Capture the cell that displays the provided text and extract its (x, y) central coordinate. 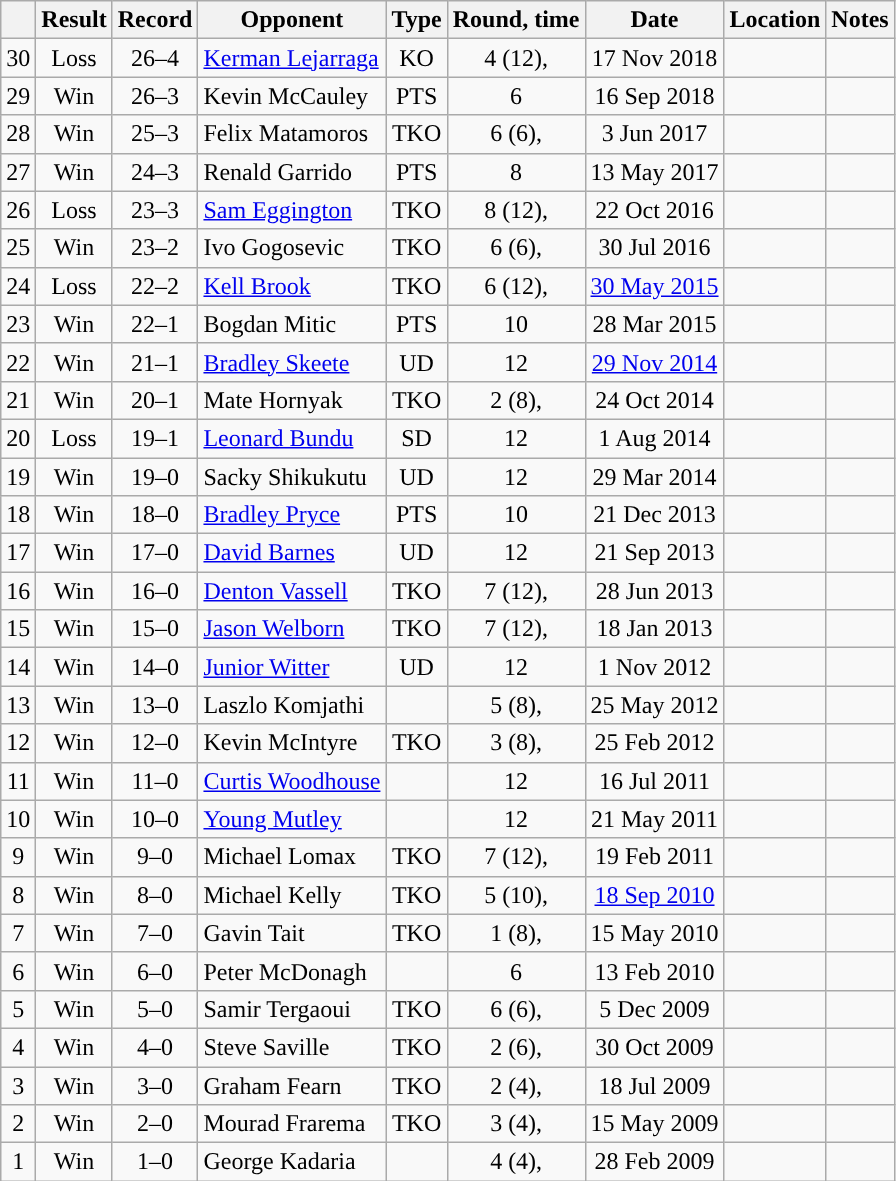
24–3 (155, 172)
Graham Fearn (292, 1085)
30 (18, 58)
3 (18, 1085)
19 (18, 477)
Leonard Bundu (292, 438)
18–0 (155, 515)
13 Feb 2010 (654, 971)
6–0 (155, 971)
Young Mutley (292, 819)
1 Nov 2012 (654, 667)
Gavin Tait (292, 933)
30 Jul 2016 (654, 248)
30 Oct 2009 (654, 1047)
21–1 (155, 362)
15 (18, 629)
23–2 (155, 248)
11 (18, 781)
Kevin McCauley (292, 96)
Bradley Skeete (292, 362)
22–2 (155, 286)
21 (18, 400)
25 Feb 2012 (654, 743)
Result (74, 20)
12–0 (155, 743)
28 Mar 2015 (654, 324)
Record (155, 20)
26–4 (155, 58)
Date (654, 20)
17–0 (155, 553)
5–0 (155, 1009)
Renald Garrido (292, 172)
20–1 (155, 400)
16–0 (155, 591)
5 (18, 1009)
Felix Matamoros (292, 134)
8 (12), (516, 210)
22–1 (155, 324)
30 May 2015 (654, 286)
3–0 (155, 1085)
16 (18, 591)
5 (8), (516, 705)
28 (18, 134)
6 (12), (516, 286)
22 Oct 2016 (654, 210)
25–3 (155, 134)
23 (18, 324)
Laszlo Komjathi (292, 705)
21 Sep 2013 (654, 553)
Michael Lomax (292, 857)
3 (4), (516, 1124)
Bogdan Mitic (292, 324)
13 (18, 705)
2 (6), (516, 1047)
8–0 (155, 895)
4 (18, 1047)
24 (18, 286)
15 May 2010 (654, 933)
7 (18, 933)
29 Mar 2014 (654, 477)
Mourad Frarema (292, 1124)
29 Nov 2014 (654, 362)
26–3 (155, 96)
17 Nov 2018 (654, 58)
1 Aug 2014 (654, 438)
14–0 (155, 667)
Jason Welborn (292, 629)
2 (8), (516, 400)
19–1 (155, 438)
Opponent (292, 20)
2 (4), (516, 1085)
15–0 (155, 629)
Location (775, 20)
David Barnes (292, 553)
18 Sep 2010 (654, 895)
22 (18, 362)
9–0 (155, 857)
Kell Brook (292, 286)
Bradley Pryce (292, 515)
16 Jul 2011 (654, 781)
4 (12), (516, 58)
21 May 2011 (654, 819)
26 (18, 210)
28 Feb 2009 (654, 1162)
14 (18, 667)
16 Sep 2018 (654, 96)
1–0 (155, 1162)
13 May 2017 (654, 172)
27 (18, 172)
1 (8), (516, 933)
19 Feb 2011 (654, 857)
13–0 (155, 705)
18 Jul 2009 (654, 1085)
28 Jun 2013 (654, 591)
18 (18, 515)
Sacky Shikukutu (292, 477)
Steve Saville (292, 1047)
23–3 (155, 210)
Notes (860, 20)
George Kadaria (292, 1162)
Ivo Gogosevic (292, 248)
21 Dec 2013 (654, 515)
4 (4), (516, 1162)
7–0 (155, 933)
19–0 (155, 477)
3 (8), (516, 743)
9 (18, 857)
29 (18, 96)
Mate Hornyak (292, 400)
3 Jun 2017 (654, 134)
Michael Kelly (292, 895)
SD (416, 438)
1 (18, 1162)
17 (18, 553)
25 (18, 248)
Kerman Lejarraga (292, 58)
4–0 (155, 1047)
18 Jan 2013 (654, 629)
Curtis Woodhouse (292, 781)
Samir Tergaoui (292, 1009)
Round, time (516, 20)
20 (18, 438)
Junior Witter (292, 667)
Kevin McIntyre (292, 743)
5 (10), (516, 895)
15 May 2009 (654, 1124)
Denton Vassell (292, 591)
11–0 (155, 781)
5 Dec 2009 (654, 1009)
25 May 2012 (654, 705)
Peter McDonagh (292, 971)
24 Oct 2014 (654, 400)
Type (416, 20)
2 (18, 1124)
2–0 (155, 1124)
10–0 (155, 819)
Sam Eggington (292, 210)
KO (416, 58)
